Scan for the cell matching the given text and deliver its [x, y] coordinate at center. 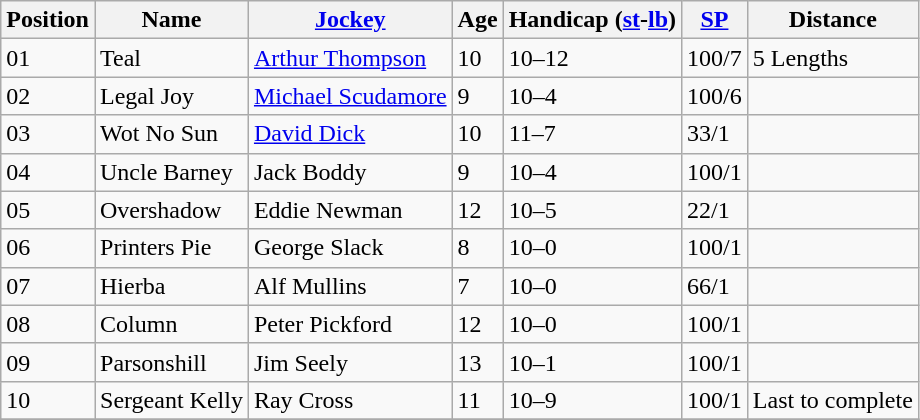
Legal Joy [171, 96]
Uncle Barney [171, 172]
Age [478, 20]
10–1 [592, 362]
Overshadow [171, 210]
Distance [832, 20]
07 [48, 286]
Name [171, 20]
Jim Seely [350, 362]
Parsonshill [171, 362]
8 [478, 248]
08 [48, 324]
Arthur Thompson [350, 58]
100/7 [715, 58]
7 [478, 286]
Eddie Newman [350, 210]
11–7 [592, 134]
Jack Boddy [350, 172]
10–5 [592, 210]
Michael Scudamore [350, 96]
06 [48, 248]
02 [48, 96]
66/1 [715, 286]
Hierba [171, 286]
Sergeant Kelly [171, 400]
Handicap (st-lb) [592, 20]
100/6 [715, 96]
01 [48, 58]
Position [48, 20]
13 [478, 362]
Column [171, 324]
04 [48, 172]
Peter Pickford [350, 324]
10–12 [592, 58]
Last to complete [832, 400]
5 Lengths [832, 58]
George Slack [350, 248]
09 [48, 362]
05 [48, 210]
33/1 [715, 134]
Jockey [350, 20]
11 [478, 400]
03 [48, 134]
David Dick [350, 134]
Wot No Sun [171, 134]
10–9 [592, 400]
22/1 [715, 210]
Ray Cross [350, 400]
Alf Mullins [350, 286]
SP [715, 20]
Printers Pie [171, 248]
Teal [171, 58]
